Detect which cell encompasses the target text, then output its (X, Y) center coordinate. 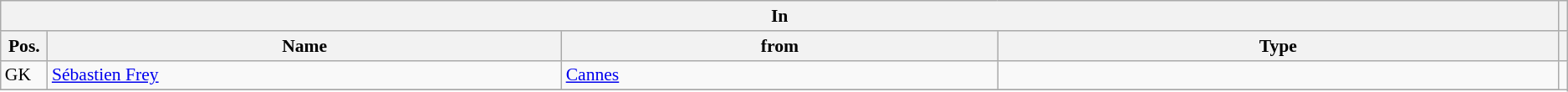
Pos. (24, 46)
Type (1278, 46)
GK (24, 75)
Sébastien Frey (304, 75)
from (780, 46)
Cannes (780, 75)
In (779, 16)
Name (304, 46)
